Find where the given text appears and provide that cell's center as [x, y] coordinate. 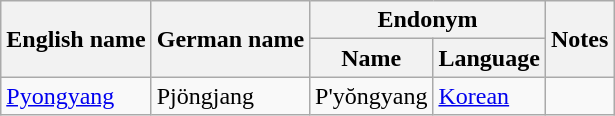
Endonym [428, 20]
Korean [489, 96]
German name [230, 39]
English name [76, 39]
Notes [579, 39]
Language [489, 58]
Pyongyang [76, 96]
Name [372, 58]
P'yŏngyang [372, 96]
Pjöngjang [230, 96]
